Locate the cell with the specified text and output its [X, Y] center coordinate. 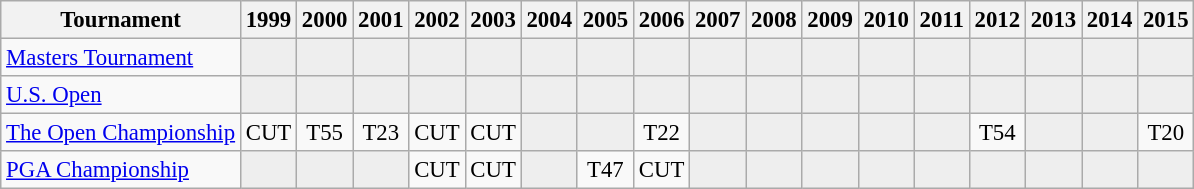
T47 [605, 170]
T54 [997, 133]
PGA Championship [121, 170]
2013 [1053, 20]
2005 [605, 20]
2014 [1110, 20]
2006 [661, 20]
T22 [661, 133]
2011 [942, 20]
Tournament [121, 20]
2004 [549, 20]
1999 [268, 20]
U.S. Open [121, 95]
2010 [886, 20]
2008 [774, 20]
2012 [997, 20]
T55 [325, 133]
T23 [381, 133]
Masters Tournament [121, 58]
The Open Championship [121, 133]
2000 [325, 20]
2007 [718, 20]
2015 [1166, 20]
2002 [437, 20]
2003 [493, 20]
2001 [381, 20]
2009 [830, 20]
T20 [1166, 133]
